From the cell containing the given text, extract its center point as (x, y) coordinate. 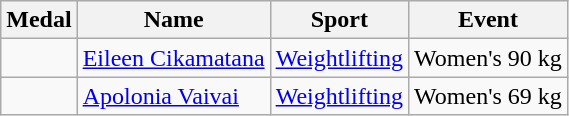
Medal (39, 20)
Apolonia Vaivai (174, 96)
Women's 90 kg (488, 58)
Sport (339, 20)
Event (488, 20)
Name (174, 20)
Eileen Cikamatana (174, 58)
Women's 69 kg (488, 96)
